Extract the [x, y] coordinate from the center of the cell holding the provided text.  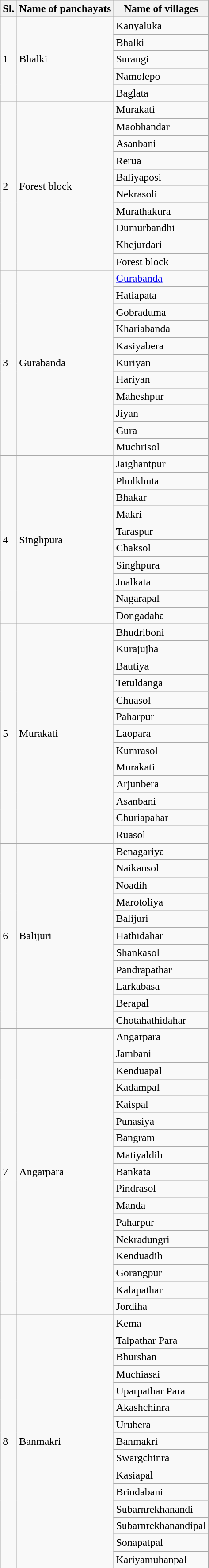
Muchrisol [161, 447]
Maheshpur [161, 396]
Phulkhuta [161, 480]
Bangram [161, 1138]
Khariabanda [161, 329]
Akashchinra [161, 1408]
Jaighantpur [161, 464]
Chotahathidahar [161, 1020]
Hathidahar [161, 936]
Chaksol [161, 548]
Bautiya [161, 666]
Namolepo [161, 76]
Kanyaluka [161, 26]
Sonapatpal [161, 1542]
Subarnrekhanandipal [161, 1525]
Gobraduma [161, 312]
Gorangpur [161, 1273]
Arjunbera [161, 784]
Punasiya [161, 1121]
Subarnrekhanandi [161, 1509]
Larkabasa [161, 986]
3 [9, 363]
Murathakura [161, 211]
Berapal [161, 1003]
Manda [161, 1205]
Dumurbandhi [161, 228]
Swargchinra [161, 1458]
Kema [161, 1324]
Jambani [161, 1054]
Benagariya [161, 852]
Kadampal [161, 1088]
Bankata [161, 1172]
Kaispal [161, 1104]
6 [9, 936]
5 [9, 733]
Kariyamuhanpal [161, 1559]
Uparpathar Para [161, 1391]
Kalapathar [161, 1290]
Jualkata [161, 582]
1 [9, 59]
Pandrapathar [161, 969]
Jordiha [161, 1307]
4 [9, 539]
Name of villages [161, 9]
Laopara [161, 733]
Dongadaha [161, 616]
Kasiapal [161, 1475]
Kasiyabera [161, 346]
Rerua [161, 160]
Bhudriboni [161, 632]
Gura [161, 430]
Jiyan [161, 413]
Kurajujha [161, 649]
Hatiapata [161, 295]
Taraspur [161, 531]
Bhurshan [161, 1357]
Name of panchayats [65, 9]
Hariyan [161, 379]
Chuasol [161, 700]
Makri [161, 515]
Bhakar [161, 498]
Urubera [161, 1425]
7 [9, 1172]
Pindrasol [161, 1189]
Shankasol [161, 952]
Maobhandar [161, 127]
Nagarapal [161, 599]
Sl. [9, 9]
8 [9, 1442]
Nekrasoli [161, 194]
Naikansol [161, 868]
Nekradungri [161, 1239]
Kenduadih [161, 1256]
Noadih [161, 885]
Churiapahar [161, 818]
Tetuldanga [161, 683]
Brindabani [161, 1492]
Kenduapal [161, 1071]
Marotoliya [161, 902]
Khejurdari [161, 245]
Talpathar Para [161, 1340]
Matiyaldih [161, 1155]
Baglata [161, 93]
Ruasol [161, 835]
2 [9, 186]
Kuriyan [161, 363]
Baliyaposi [161, 177]
Muchiasai [161, 1374]
Kumrasol [161, 751]
Surangi [161, 59]
